Identify which cell holds the provided text, then report its [X, Y] central coordinate. 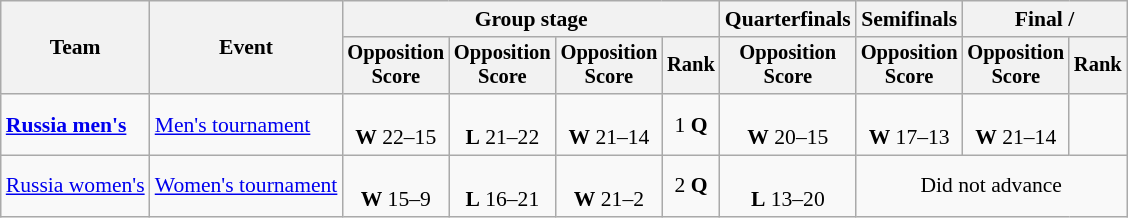
2 Q [691, 186]
W 21–2 [610, 186]
W 22–15 [396, 124]
Men's tournament [246, 124]
L 21–22 [502, 124]
Final / [1044, 19]
Event [246, 48]
Russia men's [76, 124]
1 Q [691, 124]
Group stage [530, 19]
W 17–13 [910, 124]
L 16–21 [502, 186]
W 15–9 [396, 186]
Women's tournament [246, 186]
W 20–15 [788, 124]
Semifinals [910, 19]
Team [76, 48]
Did not advance [992, 186]
Quarterfinals [788, 19]
L 13–20 [788, 186]
Russia women's [76, 186]
